Scan for the cell matching the given text and deliver its [x, y] coordinate at center. 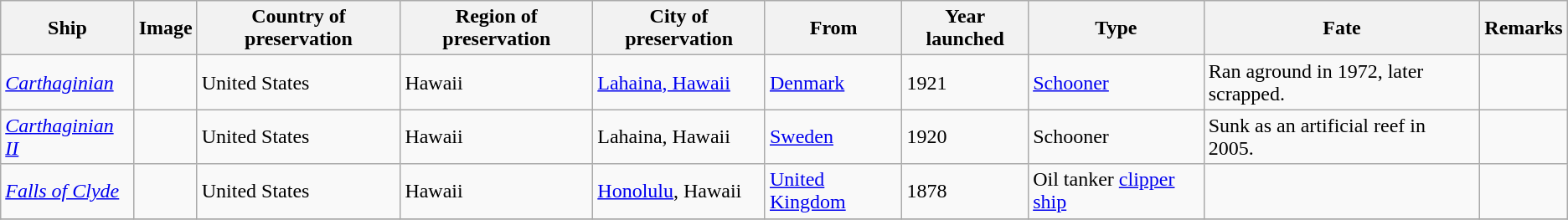
Carthaginian II [67, 137]
Remarks [1524, 28]
Image [166, 28]
Year launched [965, 28]
Region of preservation [497, 28]
Carthaginian [67, 82]
1920 [965, 137]
1921 [965, 82]
United Kingdom [833, 191]
Sweden [833, 137]
From [833, 28]
Ship [67, 28]
Oil tanker clipper ship [1117, 191]
Honolulu, Hawaii [679, 191]
Country of preservation [298, 28]
1878 [965, 191]
Sunk as an artificial reef in 2005. [1342, 137]
Falls of Clyde [67, 191]
City of preservation [679, 28]
Ran aground in 1972, later scrapped. [1342, 82]
Type [1117, 28]
Fate [1342, 28]
Denmark [833, 82]
